Scan for the cell matching the given text and deliver its (x, y) coordinate at center. 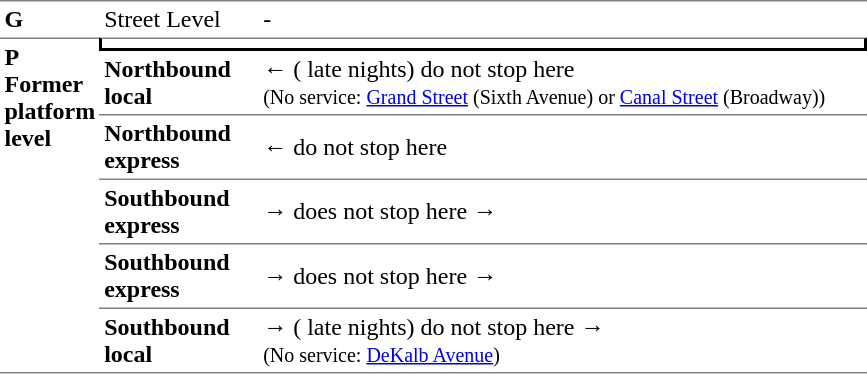
Street Level (180, 19)
PFormer platform level (50, 206)
G (50, 19)
Northbound express (180, 148)
Southbound local (180, 341)
Northbound local (180, 83)
